Detect which cell encompasses the target text, then output its (x, y) center coordinate. 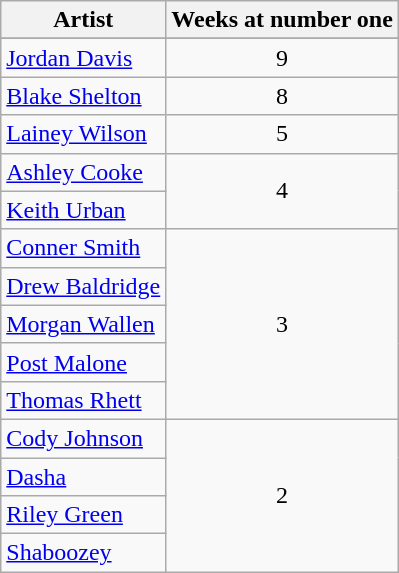
Weeks at number one (282, 20)
4 (282, 191)
2 (282, 495)
Keith Urban (84, 210)
9 (282, 58)
Artist (84, 20)
Lainey Wilson (84, 134)
Post Malone (84, 362)
Morgan Wallen (84, 324)
Jordan Davis (84, 58)
Cody Johnson (84, 438)
Ashley Cooke (84, 172)
Thomas Rhett (84, 400)
Shaboozey (84, 553)
5 (282, 134)
Blake Shelton (84, 96)
Drew Baldridge (84, 286)
Riley Green (84, 515)
8 (282, 96)
3 (282, 324)
Conner Smith (84, 248)
Dasha (84, 477)
